Provide the [X, Y] coordinate of the cell's center where the given text is located.  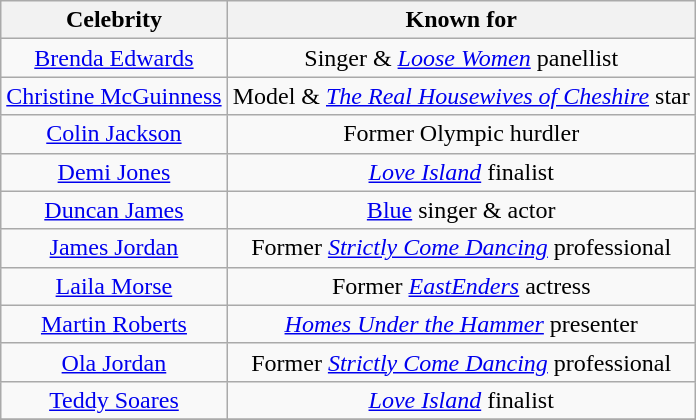
Colin Jackson [114, 134]
Blue singer & actor [461, 210]
James Jordan [114, 248]
Homes Under the Hammer presenter [461, 324]
Teddy Soares [114, 400]
Ola Jordan [114, 362]
Celebrity [114, 20]
Martin Roberts [114, 324]
Demi Jones [114, 172]
Brenda Edwards [114, 58]
Christine McGuinness [114, 96]
Former EastEnders actress [461, 286]
Duncan James [114, 210]
Singer & Loose Women panellist [461, 58]
Model & The Real Housewives of Cheshire star [461, 96]
Known for [461, 20]
Former Olympic hurdler [461, 134]
Laila Morse [114, 286]
